From the cell containing the given text, extract its center point as [X, Y] coordinate. 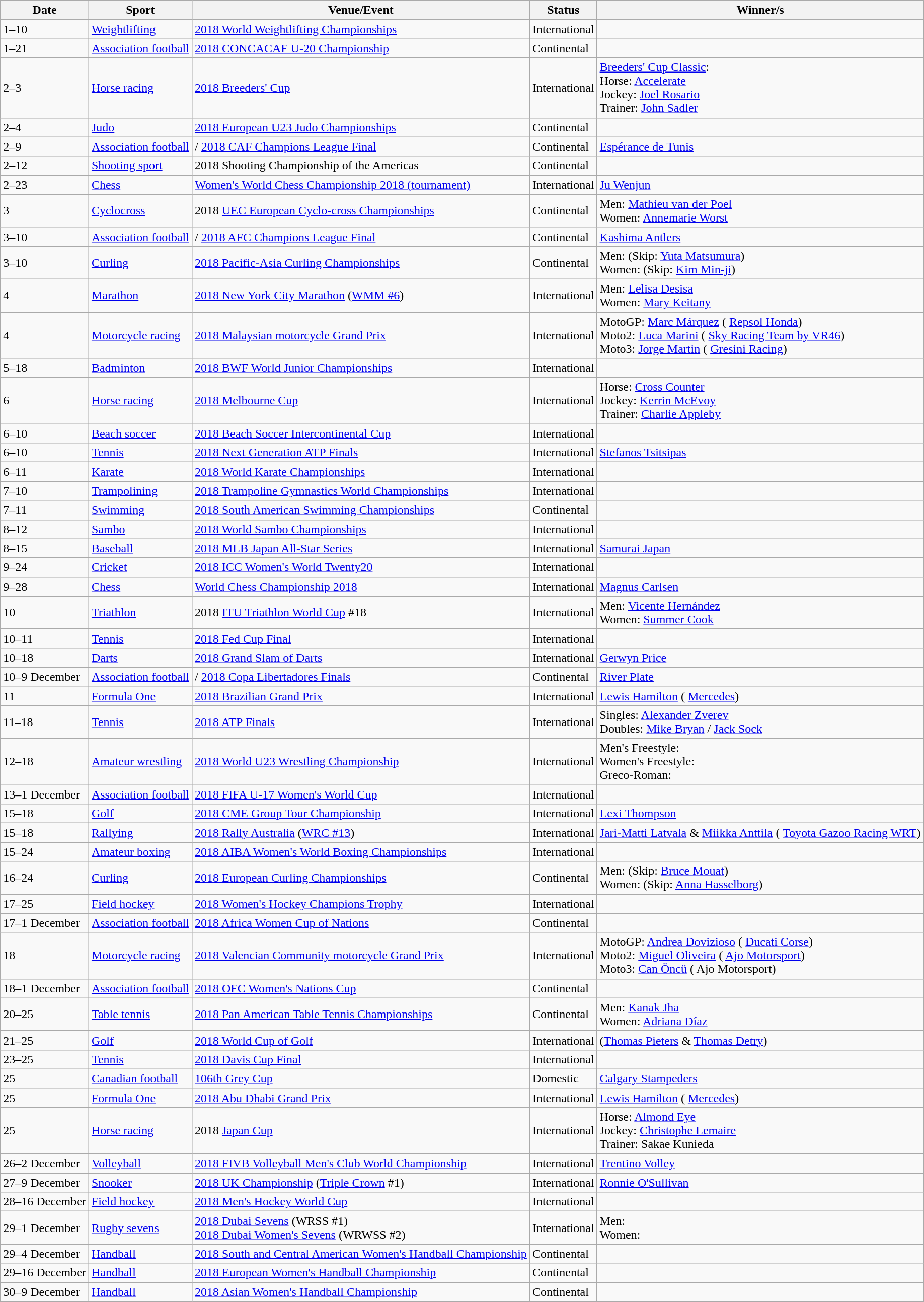
River Plate [760, 677]
7–11 [45, 510]
Beach soccer [140, 433]
2018 World Weightlifting Championships [360, 29]
Amateur wrestling [140, 762]
29–1 December [45, 1227]
26–2 December [45, 1164]
Lexi Thompson [760, 814]
2018 Grand Slam of Darts [360, 658]
Table tennis [140, 1014]
2018 Women's Hockey Champions Trophy [360, 904]
Domestic [563, 1078]
9–28 [45, 587]
Shooting sport [140, 166]
Men's Freestyle: Women's Freestyle: Greco-Roman: [760, 762]
2018 Trampoline Gymnastics World Championships [360, 491]
2018 FIVB Volleyball Men's Club World Championship [360, 1164]
Ju Wenjun [760, 185]
3 [45, 210]
2018 South and Central American Women's Handball Championship [360, 1254]
Horse: Almond EyeJockey: Christophe LemaireTrainer: Sakae Kunieda [760, 1131]
Canadian football [140, 1078]
Magnus Carlsen [760, 587]
13–1 December [45, 794]
Sport [140, 10]
Sambo [140, 529]
2018 New York City Marathon (WMM #6) [360, 295]
18–1 December [45, 988]
2018 Pan American Table Tennis Championships [360, 1014]
12–18 [45, 762]
10 [45, 612]
Date [45, 10]
2018 BWF World Junior Championships [360, 368]
Men: (Skip: Bruce Mouat)Women: (Skip: Anna Hasselborg) [760, 878]
29–16 December [45, 1273]
/ 2018 AFC Champions League Final [360, 237]
106th Grey Cup [360, 1078]
8–15 [45, 548]
/ 2018 CAF Champions League Final [360, 147]
Calgary Stampeders [760, 1078]
2018 MLB Japan All-Star Series [360, 548]
Triathlon [140, 612]
(Thomas Pieters & Thomas Detry) [760, 1040]
Kashima Antlers [760, 237]
Cyclocross [140, 210]
2–12 [45, 166]
2018 European Women's Handball Championship [360, 1273]
Men: (Skip: Yuta Matsumura)Women: (Skip: Kim Min-ji) [760, 263]
2018 Men's Hockey World Cup [360, 1202]
2018 Pacific-Asia Curling Championships [360, 263]
Men: Kanak JhaWomen: Adriana Díaz [760, 1014]
2018 World U23 Wrestling Championship [360, 762]
1–21 [45, 48]
2–4 [45, 127]
21–25 [45, 1040]
2018 Dubai Sevens (WRSS #1) 2018 Dubai Women's Sevens (WRWSS #2) [360, 1227]
1–10 [45, 29]
2018 UEC European Cyclo-cross Championships [360, 210]
Snooker [140, 1183]
2018 ATP Finals [360, 722]
2018 Africa Women Cup of Nations [360, 923]
Samurai Japan [760, 548]
10–9 December [45, 677]
Baseball [140, 548]
Espérance de Tunis [760, 147]
Stefanos Tsitsipas [760, 453]
Judo [140, 127]
Swimming [140, 510]
Women's World Chess Championship 2018 (tournament) [360, 185]
2018 Shooting Championship of the Americas [360, 166]
2018 World Sambo Championships [360, 529]
2018 ICC Women's World Twenty20 [360, 567]
Rallying [140, 833]
11–18 [45, 722]
Ronnie O'Sullivan [760, 1183]
23–25 [45, 1059]
10–11 [45, 638]
2018 Malaysian motorcycle Grand Prix [360, 335]
Badminton [140, 368]
11 [45, 696]
2–9 [45, 147]
Weightlifting [140, 29]
Marathon [140, 295]
Men: Women: [760, 1227]
Amateur boxing [140, 852]
Trentino Volley [760, 1164]
Horse: Cross Counter Jockey: Kerrin McEvoyTrainer: Charlie Appleby [760, 401]
/ 2018 Copa Libertadores Finals [360, 677]
MotoGP: Andrea Dovizioso ( Ducati Corse) Moto2: Miguel Oliveira ( Ajo Motorsport) Moto3: Can Öncü ( Ajo Motorsport) [760, 956]
Status [563, 10]
17–1 December [45, 923]
2018 Fed Cup Final [360, 638]
2018 Brazilian Grand Prix [360, 696]
2018 Japan Cup [360, 1131]
Darts [140, 658]
5–18 [45, 368]
Breeders' Cup Classic:Horse: Accelerate Jockey: Joel Rosario Trainer: John Sadler [760, 88]
2018 World Cup of Golf [360, 1040]
Volleyball [140, 1164]
MotoGP: Marc Márquez ( Repsol Honda) Moto2: Luca Marini ( Sky Racing Team by VR46) Moto3: Jorge Martin ( Gresini Racing) [760, 335]
2018 Melbourne Cup [360, 401]
20–25 [45, 1014]
2–23 [45, 185]
2018 European Curling Championships [360, 878]
2018 Asian Women's Handball Championship [360, 1292]
9–24 [45, 567]
World Chess Championship 2018 [360, 587]
2018 CONCACAF U-20 Championship [360, 48]
7–10 [45, 491]
6 [45, 401]
2018 Rally Australia (WRC #13) [360, 833]
27–9 December [45, 1183]
2018 UK Championship (Triple Crown #1) [360, 1183]
Rugby sevens [140, 1227]
29–4 December [45, 1254]
2018 Abu Dhabi Grand Prix [360, 1098]
2018 Valencian Community motorcycle Grand Prix [360, 956]
2018 Davis Cup Final [360, 1059]
30–9 December [45, 1292]
Men: Mathieu van der PoelWomen: Annemarie Worst [760, 210]
10–18 [45, 658]
2018 OFC Women's Nations Cup [360, 988]
Men: Lelisa DesisaWomen: Mary Keitany [760, 295]
2018 European U23 Judo Championships [360, 127]
15–24 [45, 852]
2018 CME Group Tour Championship [360, 814]
16–24 [45, 878]
Trampolining [140, 491]
2018 World Karate Championships [360, 472]
2018 Beach Soccer Intercontinental Cup [360, 433]
8–12 [45, 529]
2018 Next Generation ATP Finals [360, 453]
2–3 [45, 88]
Singles: Alexander ZverevDoubles: Mike Bryan / Jack Sock [760, 722]
Winner/s [760, 10]
Gerwyn Price [760, 658]
2018 FIFA U-17 Women's World Cup [360, 794]
18 [45, 956]
Men: Vicente HernándezWomen: Summer Cook [760, 612]
2018 Breeders' Cup [360, 88]
2018 AIBA Women's World Boxing Championships [360, 852]
Karate [140, 472]
Venue/Event [360, 10]
6–11 [45, 472]
2018 South American Swimming Championships [360, 510]
Jari-Matti Latvala & Miikka Anttila ( Toyota Gazoo Racing WRT) [760, 833]
Cricket [140, 567]
17–25 [45, 904]
2018 ITU Triathlon World Cup #18 [360, 612]
28–16 December [45, 1202]
